Extract the (x, y) coordinate from the center of the cell holding the provided text.  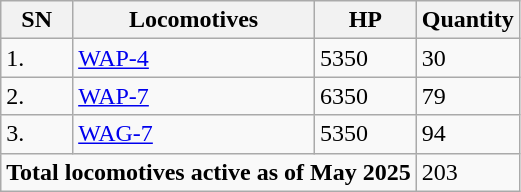
WAP-7 (194, 96)
2. (37, 96)
WAP-4 (194, 58)
WAG-7 (194, 134)
Locomotives (194, 20)
HP (365, 20)
79 (468, 96)
6350 (365, 96)
Quantity (468, 20)
SN (37, 20)
1. (37, 58)
3. (37, 134)
94 (468, 134)
203 (468, 172)
30 (468, 58)
Total locomotives active as of May 2025 (208, 172)
